For the text-containing cell, return its midpoint in [X, Y] coordinate format. 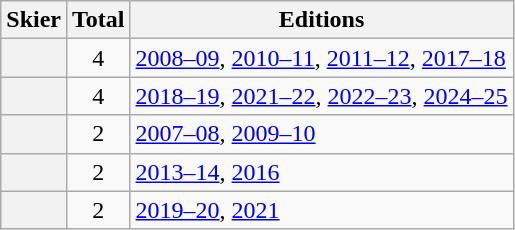
Skier [34, 20]
Total [98, 20]
2007–08, 2009–10 [322, 134]
2018–19, 2021–22, 2022–23, 2024–25 [322, 96]
2013–14, 2016 [322, 172]
2019–20, 2021 [322, 210]
Editions [322, 20]
2008–09, 2010–11, 2011–12, 2017–18 [322, 58]
